Scan for the cell matching the given text and deliver its [X, Y] coordinate at center. 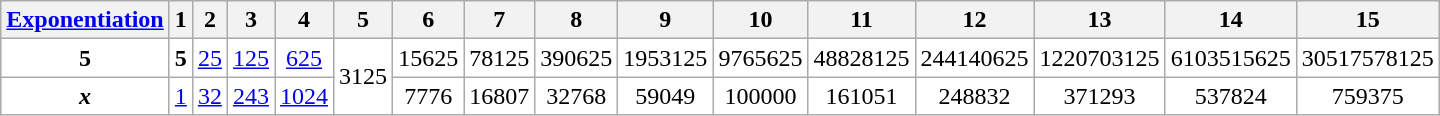
11 [862, 20]
13 [1100, 20]
12 [974, 20]
30517578125 [1368, 58]
10 [760, 20]
48828125 [862, 58]
161051 [862, 96]
6 [428, 20]
15625 [428, 58]
9 [666, 20]
3125 [364, 77]
78125 [500, 58]
7 [500, 20]
244140625 [974, 58]
1220703125 [1100, 58]
Exponentiation [86, 20]
32 [210, 96]
14 [1230, 20]
59049 [666, 96]
625 [304, 58]
537824 [1230, 96]
371293 [1100, 96]
6103515625 [1230, 58]
1953125 [666, 58]
390625 [576, 58]
3 [250, 20]
15 [1368, 20]
2 [210, 20]
7776 [428, 96]
25 [210, 58]
32768 [576, 96]
16807 [500, 96]
100000 [760, 96]
9765625 [760, 58]
1024 [304, 96]
243 [250, 96]
8 [576, 20]
248832 [974, 96]
125 [250, 58]
4 [304, 20]
759375 [1368, 96]
x [86, 96]
